Determine the [x, y] coordinate at the center of the cell enclosing the given text.  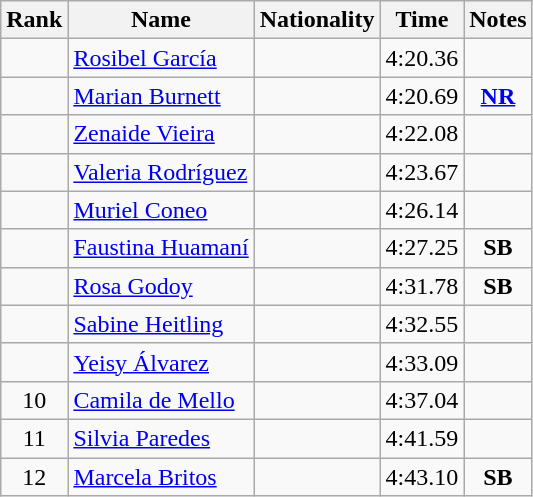
Name [161, 20]
11 [34, 438]
4:27.25 [422, 248]
Marcela Britos [161, 477]
Zenaide Vieira [161, 134]
12 [34, 477]
4:22.08 [422, 134]
4:43.10 [422, 477]
4:37.04 [422, 400]
Rank [34, 20]
Faustina Huamaní [161, 248]
Rosa Godoy [161, 286]
Marian Burnett [161, 96]
4:33.09 [422, 362]
10 [34, 400]
Yeisy Álvarez [161, 362]
4:20.36 [422, 58]
4:26.14 [422, 210]
4:20.69 [422, 96]
NR [498, 96]
Time [422, 20]
Muriel Coneo [161, 210]
Nationality [317, 20]
4:31.78 [422, 286]
4:32.55 [422, 324]
Silvia Paredes [161, 438]
4:41.59 [422, 438]
4:23.67 [422, 172]
Rosibel García [161, 58]
Valeria Rodríguez [161, 172]
Notes [498, 20]
Sabine Heitling [161, 324]
Camila de Mello [161, 400]
